Detect which cell encompasses the target text, then output its (x, y) center coordinate. 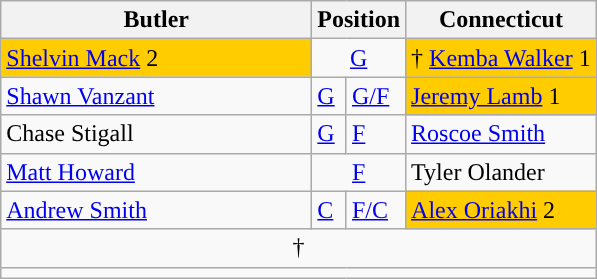
Tyler Olander (502, 172)
† (298, 248)
Andrew Smith (156, 210)
Alex Oriakhi 2 (502, 210)
C (330, 210)
G/F (376, 96)
Shawn Vanzant (156, 96)
F/C (376, 210)
† Kemba Walker 1 (502, 58)
Connecticut (502, 20)
Shelvin Mack 2 (156, 58)
Matt Howard (156, 172)
Chase Stigall (156, 134)
Jeremy Lamb 1 (502, 96)
Position (359, 20)
Roscoe Smith (502, 134)
Butler (156, 20)
